For the text-containing cell, return its midpoint in (X, Y) coordinate format. 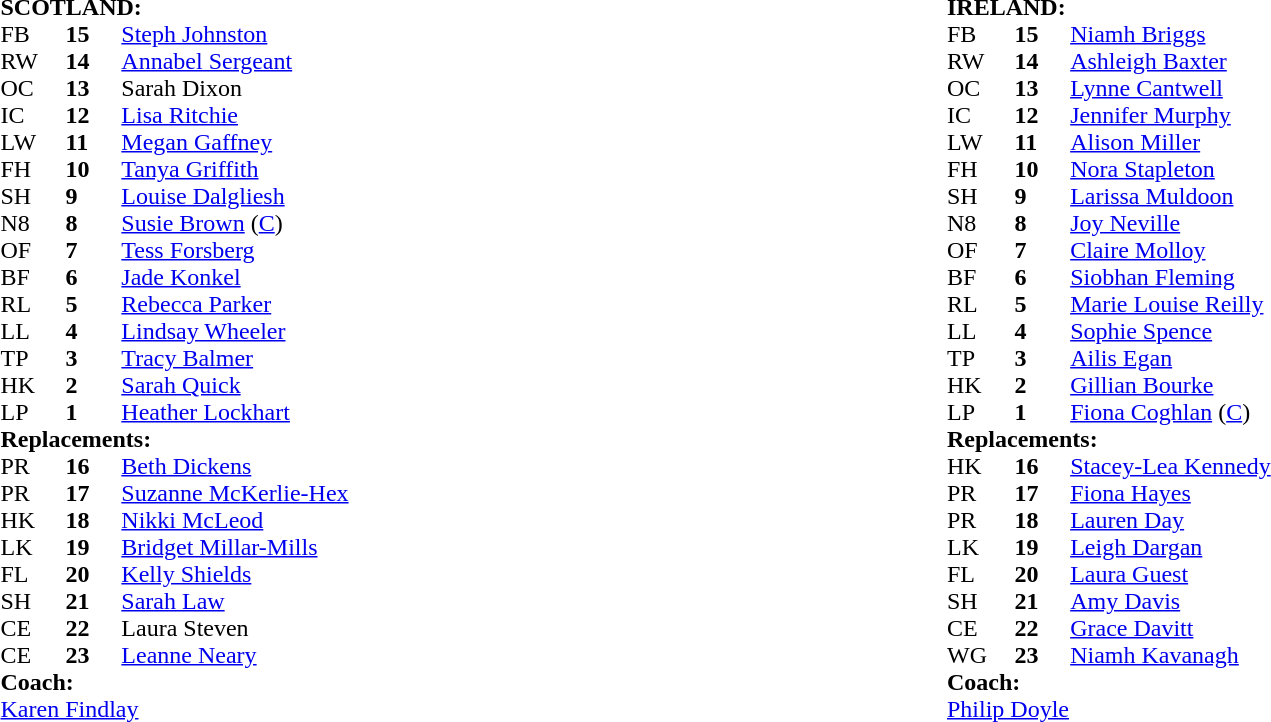
Nikki McLeod (326, 520)
Tanya Griffith (326, 170)
Kelly Shields (326, 574)
Jade Konkel (326, 278)
Sarah Quick (326, 386)
Bridget Millar-Mills (326, 548)
Heather Lockhart (326, 412)
WG (980, 656)
Lisa Ritchie (326, 116)
Laura Steven (326, 628)
Megan Gaffney (326, 142)
Leanne Neary (326, 656)
Tracy Balmer (326, 358)
Suzanne McKerlie-Hex (326, 494)
Annabel Sergeant (326, 62)
Steph Johnston (326, 34)
Sarah Dixon (326, 88)
Rebecca Parker (326, 304)
Coach: (470, 682)
Replacements: (470, 440)
Sarah Law (326, 602)
Tess Forsberg (326, 250)
Susie Brown (C) (326, 224)
Beth Dickens (326, 466)
Louise Dalgliesh (326, 196)
Lindsay Wheeler (326, 332)
